Pinpoint the cell where the given text exists, returning its (X, Y) midpoint coordinate. 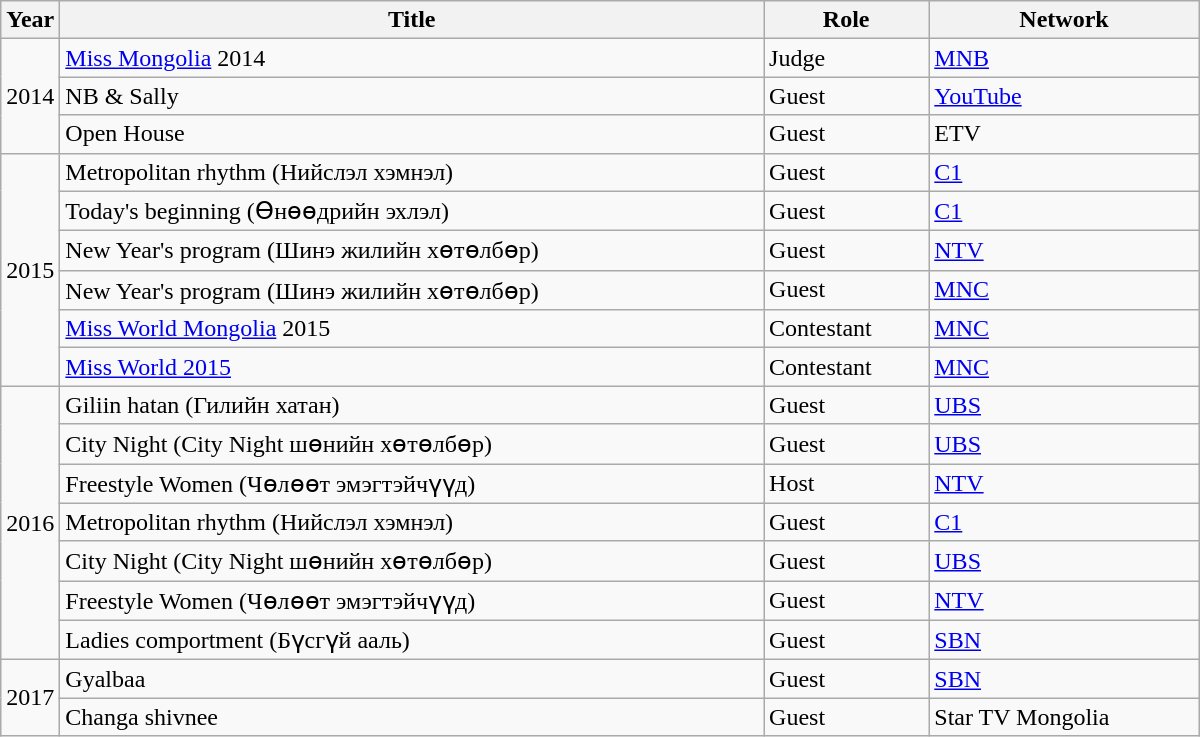
Gyalbaa (412, 679)
Role (846, 20)
Changa shivnee (412, 717)
2017 (30, 698)
ETV (1064, 134)
Open House (412, 134)
2016 (30, 523)
NB & Sally (412, 96)
Giliin hatan (Гилийн хатан) (412, 405)
2015 (30, 270)
2014 (30, 96)
Star TV Mongolia (1064, 717)
YouTube (1064, 96)
Miss World Mongolia 2015 (412, 329)
MNB (1064, 58)
Miss Mongolia 2014 (412, 58)
Host (846, 484)
Judge (846, 58)
Miss World 2015 (412, 367)
Year (30, 20)
Network (1064, 20)
Title (412, 20)
Ladies comportment (Бүсгүй ааль) (412, 640)
Today's beginning (Өнөөдрийн эхлэл) (412, 211)
